Detect which cell encompasses the target text, then output its [X, Y] center coordinate. 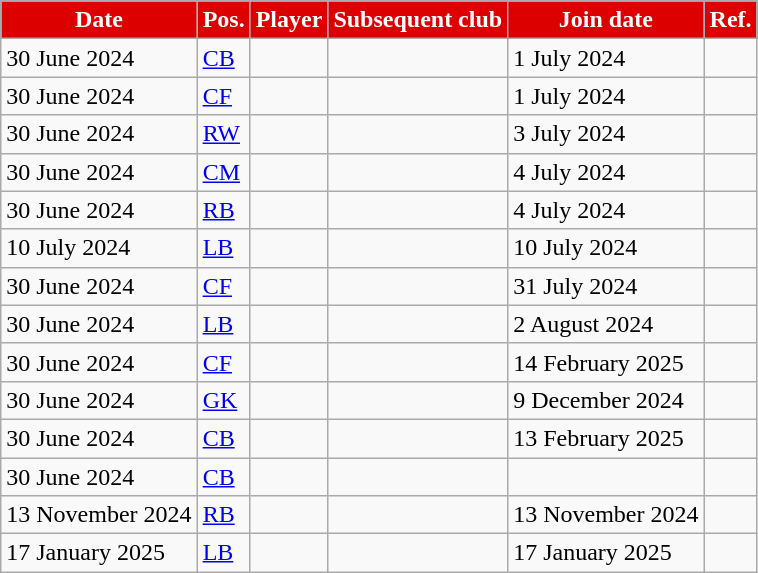
Date [99, 20]
Ref. [730, 20]
Join date [606, 20]
Pos. [224, 20]
14 February 2025 [606, 362]
Subsequent club [418, 20]
2 August 2024 [606, 324]
9 December 2024 [606, 400]
13 February 2025 [606, 438]
Player [289, 20]
31 July 2024 [606, 286]
CM [224, 172]
GK [224, 400]
3 July 2024 [606, 134]
RW [224, 134]
